Return [x, y] of the center of cell containing provided text 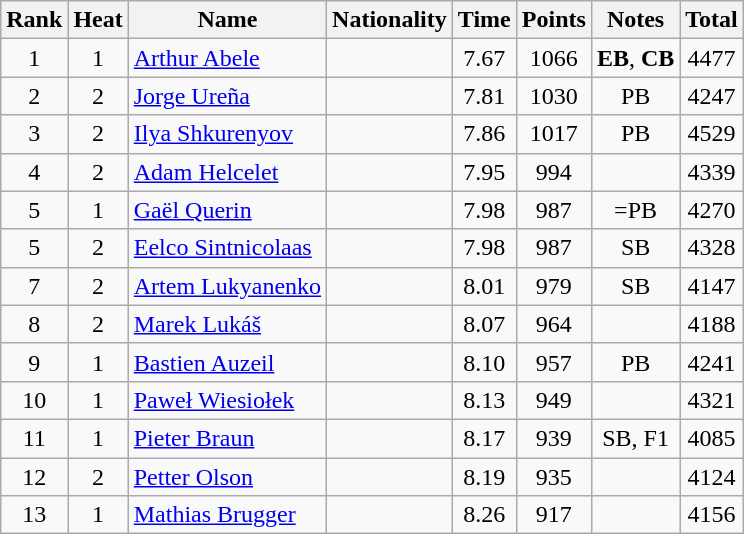
Paweł Wiesiołek [227, 400]
Mathias Brugger [227, 515]
1066 [554, 58]
Name [227, 20]
12 [34, 477]
935 [554, 477]
957 [554, 362]
4147 [712, 286]
Ilya Shkurenyov [227, 134]
8.17 [484, 438]
4270 [712, 210]
Artem Lukyanenko [227, 286]
4529 [712, 134]
949 [554, 400]
Bastien Auzeil [227, 362]
8.07 [484, 324]
Eelco Sintnicolaas [227, 248]
4124 [712, 477]
=PB [635, 210]
4085 [712, 438]
Petter Olson [227, 477]
1030 [554, 96]
8.10 [484, 362]
4328 [712, 248]
Rank [34, 20]
8.26 [484, 515]
4241 [712, 362]
8 [34, 324]
13 [34, 515]
Jorge Ureña [227, 96]
Marek Lukáš [227, 324]
7.86 [484, 134]
7.81 [484, 96]
1017 [554, 134]
4156 [712, 515]
917 [554, 515]
8.13 [484, 400]
10 [34, 400]
Notes [635, 20]
7.95 [484, 172]
EB, CB [635, 58]
4321 [712, 400]
Pieter Braun [227, 438]
11 [34, 438]
Adam Helcelet [227, 172]
8.01 [484, 286]
7.67 [484, 58]
8.19 [484, 477]
979 [554, 286]
Time [484, 20]
3 [34, 134]
964 [554, 324]
4 [34, 172]
Points [554, 20]
4247 [712, 96]
SB, F1 [635, 438]
4339 [712, 172]
4477 [712, 58]
Gaël Querin [227, 210]
9 [34, 362]
7 [34, 286]
4188 [712, 324]
994 [554, 172]
Heat [98, 20]
Arthur Abele [227, 58]
Total [712, 20]
939 [554, 438]
Nationality [390, 20]
